Detect which cell encompasses the target text, then output its [X, Y] center coordinate. 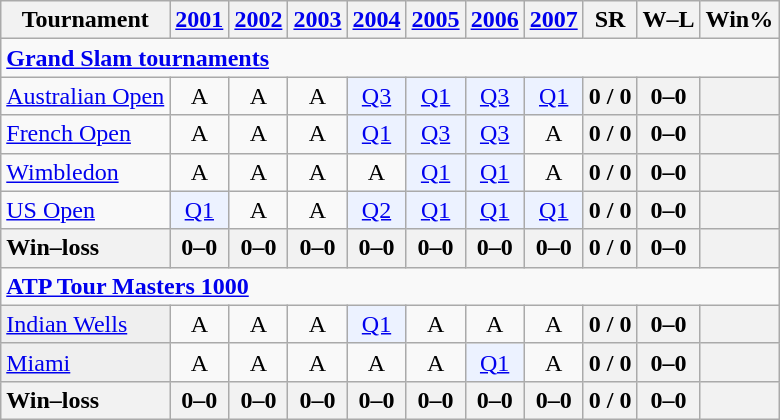
Win% [740, 20]
ATP Tour Masters 1000 [390, 286]
Tournament [86, 20]
Wimbledon [86, 172]
SR [610, 20]
Miami [86, 362]
Indian Wells [86, 324]
2001 [200, 20]
French Open [86, 134]
2006 [494, 20]
2005 [436, 20]
Australian Open [86, 96]
W–L [668, 20]
2007 [554, 20]
Q2 [376, 210]
2002 [258, 20]
2003 [318, 20]
US Open [86, 210]
Grand Slam tournaments [390, 58]
2004 [376, 20]
